From the cell containing the given text, extract its center point as (X, Y) coordinate. 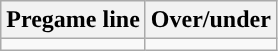
Pregame line (74, 20)
Over/under (210, 20)
